Capture the cell that displays the provided text and extract its (X, Y) central coordinate. 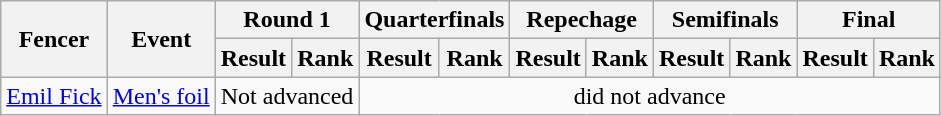
did not advance (650, 96)
Fencer (54, 39)
Round 1 (287, 20)
Emil Fick (54, 96)
Final (869, 20)
Semifinals (725, 20)
Not advanced (287, 96)
Men's foil (161, 96)
Repechage (582, 20)
Quarterfinals (434, 20)
Event (161, 39)
